Capture the cell that displays the provided text and extract its (X, Y) central coordinate. 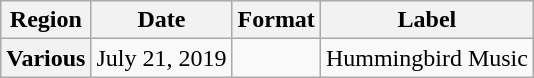
Label (426, 20)
Various (46, 58)
Format (276, 20)
Hummingbird Music (426, 58)
Region (46, 20)
July 21, 2019 (162, 58)
Date (162, 20)
